Scan for the cell matching the given text and deliver its (x, y) coordinate at center. 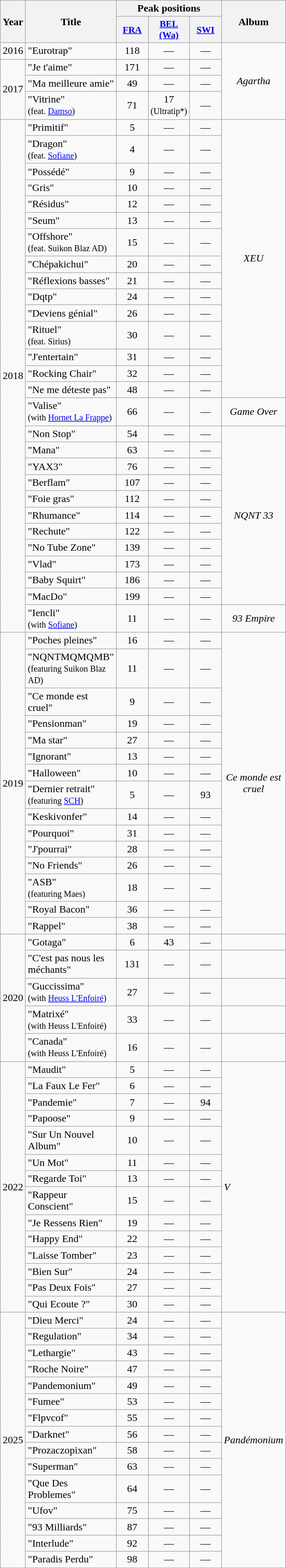
"No Friends" (71, 866)
2016 (13, 51)
"YAX3" (71, 466)
"Dragon"(feat. Sofiane) (71, 150)
2022 (13, 1187)
"Flpvcof" (71, 1418)
"Regulation" (71, 1336)
47 (133, 1369)
"Pandemonium" (71, 1385)
186 (133, 580)
"Prozaczopixan" (71, 1451)
"Rituel" (feat. Sirius) (71, 335)
"Matrixé"(with Heuss L'Enfoiré) (71, 1019)
38 (133, 926)
"Chépakichui" (71, 264)
"Dernier retrait"(featuring SCH) (71, 795)
"Ce monde est cruel" (71, 702)
"Darknet" (71, 1434)
"Pandemie" (71, 1102)
122 (133, 531)
"Bien Sur" (71, 1271)
"Réflexions basses" (71, 281)
173 (133, 564)
"Eurotrap" (71, 51)
"Regarde Toi" (71, 1179)
"Foie gras" (71, 499)
"Je t'aime" (71, 67)
Agartha (254, 81)
"Résidus" (71, 204)
"Laisse Tomber" (71, 1255)
"Iencli" (with Sofiane) (71, 619)
"Vitrine"(feat. Damso) (71, 105)
199 (133, 596)
"Canada"(with Heuss L'Enfoiré) (71, 1048)
"No Tube Zone" (71, 548)
"Pourquoi" (71, 833)
FRA (133, 30)
20 (133, 264)
SWI (205, 30)
"Halloween" (71, 772)
55 (133, 1418)
"ASB"(featuring Maes) (71, 888)
53 (133, 1401)
75 (133, 1511)
"Ignorant" (71, 756)
"Dqtp" (71, 297)
112 (133, 499)
"Gris" (71, 188)
"Guccissima"(with Heuss L'Enfoiré) (71, 992)
Peak positions (169, 9)
4 (133, 150)
"Valise" (with Hornet La Frappe) (71, 412)
21 (133, 281)
"Happy End" (71, 1239)
92 (133, 1543)
"Rappel" (71, 926)
"Berflam" (71, 482)
93 (205, 795)
"Lethargie" (71, 1353)
34 (133, 1336)
Game Over (254, 412)
"Rocking Chair" (71, 373)
"Roche Noire" (71, 1369)
87 (133, 1527)
"Dieu Merci" (71, 1320)
23 (133, 1255)
98 (133, 1559)
"Que Des Problemes" (71, 1489)
171 (133, 67)
"93 Milliards" (71, 1527)
107 (133, 482)
7 (133, 1102)
"Fumee" (71, 1401)
"J'pourrai" (71, 849)
BEL(Wa) (169, 30)
"Seum" (71, 220)
"Gotaga" (71, 942)
"Qui Ecoute ?" (71, 1304)
114 (133, 515)
54 (133, 434)
"Ma star" (71, 740)
"Ufov" (71, 1511)
32 (133, 373)
"Rechute" (71, 531)
"Je Ressens Rien" (71, 1223)
71 (133, 105)
118 (133, 51)
12 (133, 204)
48 (133, 390)
139 (133, 548)
"Pas Deux Fois" (71, 1288)
22 (133, 1239)
Pandémonium (254, 1440)
"Primitif" (71, 127)
"Interlude" (71, 1543)
64 (133, 1489)
58 (133, 1451)
Year (13, 21)
"Papoose" (71, 1118)
"Vlad" (71, 564)
"Ne me déteste pas" (71, 390)
"Rhumance" (71, 515)
"Ma meilleure amie" (71, 83)
2017 (13, 89)
56 (133, 1434)
"Poches pleines" (71, 640)
94 (205, 1102)
"Pensionman" (71, 724)
V (254, 1187)
18 (133, 888)
93 Empire (254, 619)
28 (133, 849)
2025 (13, 1440)
"Superman" (71, 1467)
"Offshore"(feat. Suikon Blaz AD) (71, 243)
17(Ultratip*) (169, 105)
"MacDo" (71, 596)
"Un Mot" (71, 1163)
"Non Stop" (71, 434)
"La Faux Le Fer" (71, 1086)
"Maudit" (71, 1069)
"Keskivonfer" (71, 816)
"Paradis Perdu" (71, 1559)
"Royal Bacon" (71, 910)
"Rappeur Conscient" (71, 1201)
14 (133, 816)
131 (133, 964)
36 (133, 910)
2018 (13, 376)
Title (71, 21)
"NQNTMQMQMB"(featuring Suikon Blaz AD) (71, 668)
Ce monde est cruel (254, 783)
"Baby Squirt" (71, 580)
2020 (13, 998)
2019 (13, 783)
"Possédé" (71, 171)
"Deviens génial" (71, 313)
"J'entertain" (71, 357)
"Sur Un Nouvel Album" (71, 1140)
66 (133, 412)
76 (133, 466)
"Mana" (71, 450)
XEU (254, 258)
33 (133, 1019)
"C'est pas nous les méchants" (71, 964)
Album (254, 21)
NQNT 33 (254, 515)
